Identify which cell holds the provided text, then report its [x, y] central coordinate. 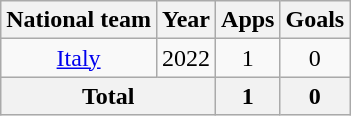
2022 [186, 58]
National team [79, 20]
Total [108, 96]
Year [186, 20]
Goals [315, 20]
Apps [248, 20]
Italy [79, 58]
